Determine the (x, y) coordinate at the center of the cell enclosing the given text.  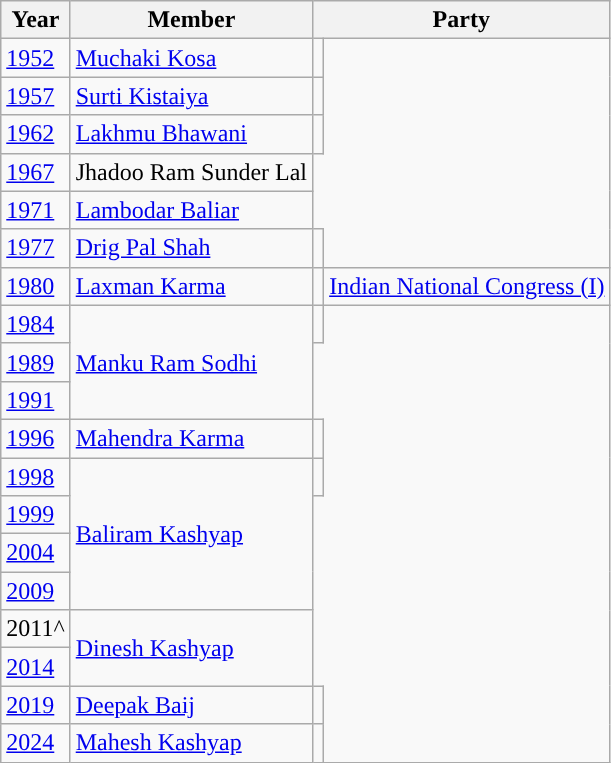
1971 (36, 210)
1952 (36, 58)
Baliram Kashyap (191, 534)
2004 (36, 553)
Jhadoo Ram Sunder Lal (191, 172)
Member (191, 20)
Indian National Congress (I) (467, 286)
1991 (36, 400)
Lambodar Baliar (191, 210)
Year (36, 20)
1989 (36, 362)
2011^ (36, 629)
Drig Pal Shah (191, 248)
Muchaki Kosa (191, 58)
Party (462, 20)
1967 (36, 172)
Deepak Baij (191, 705)
1998 (36, 477)
1996 (36, 438)
Dinesh Kashyap (191, 648)
2014 (36, 667)
Mahendra Karma (191, 438)
1962 (36, 134)
1980 (36, 286)
1957 (36, 96)
1977 (36, 248)
Manku Ram Sodhi (191, 362)
Mahesh Kashyap (191, 743)
Lakhmu Bhawani (191, 134)
Surti Kistaiya (191, 96)
1984 (36, 324)
2009 (36, 591)
Laxman Karma (191, 286)
2024 (36, 743)
1999 (36, 515)
2019 (36, 705)
